Pinpoint the cell where the given text exists, returning its (x, y) midpoint coordinate. 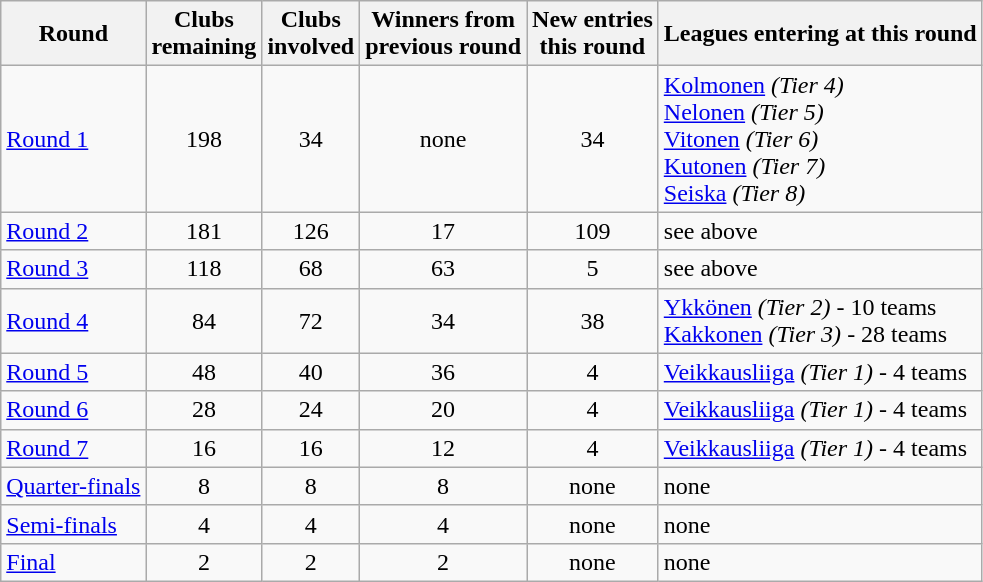
Round 1 (74, 139)
36 (444, 372)
126 (311, 231)
68 (311, 269)
Round 4 (74, 320)
118 (204, 269)
Semi-finals (74, 524)
17 (444, 231)
84 (204, 320)
181 (204, 231)
Round 5 (74, 372)
48 (204, 372)
198 (204, 139)
Winners fromprevious round (444, 34)
20 (444, 410)
Round 7 (74, 448)
Quarter-finals (74, 486)
109 (593, 231)
Round 6 (74, 410)
Kolmonen (Tier 4)Nelonen (Tier 5)Vitonen (Tier 6)Kutonen (Tier 7)Seiska (Tier 8) (820, 139)
Clubsinvolved (311, 34)
Round 3 (74, 269)
38 (593, 320)
Leagues entering at this round (820, 34)
Round 2 (74, 231)
24 (311, 410)
Clubsremaining (204, 34)
28 (204, 410)
Ykkönen (Tier 2) - 10 teamsKakkonen (Tier 3) - 28 teams (820, 320)
12 (444, 448)
40 (311, 372)
Round (74, 34)
New entriesthis round (593, 34)
63 (444, 269)
5 (593, 269)
Final (74, 562)
72 (311, 320)
